Pinpoint the cell where the given text exists, returning its [x, y] midpoint coordinate. 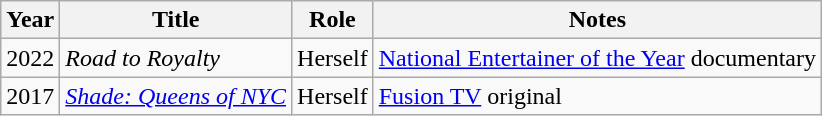
2017 [30, 96]
Fusion TV original [597, 96]
National Entertainer of the Year documentary [597, 58]
Title [176, 20]
Shade: Queens of NYC [176, 96]
Notes [597, 20]
Year [30, 20]
Road to Royalty [176, 58]
Role [333, 20]
2022 [30, 58]
